Provide the (X, Y) coordinate of the cell's center where the given text is located.  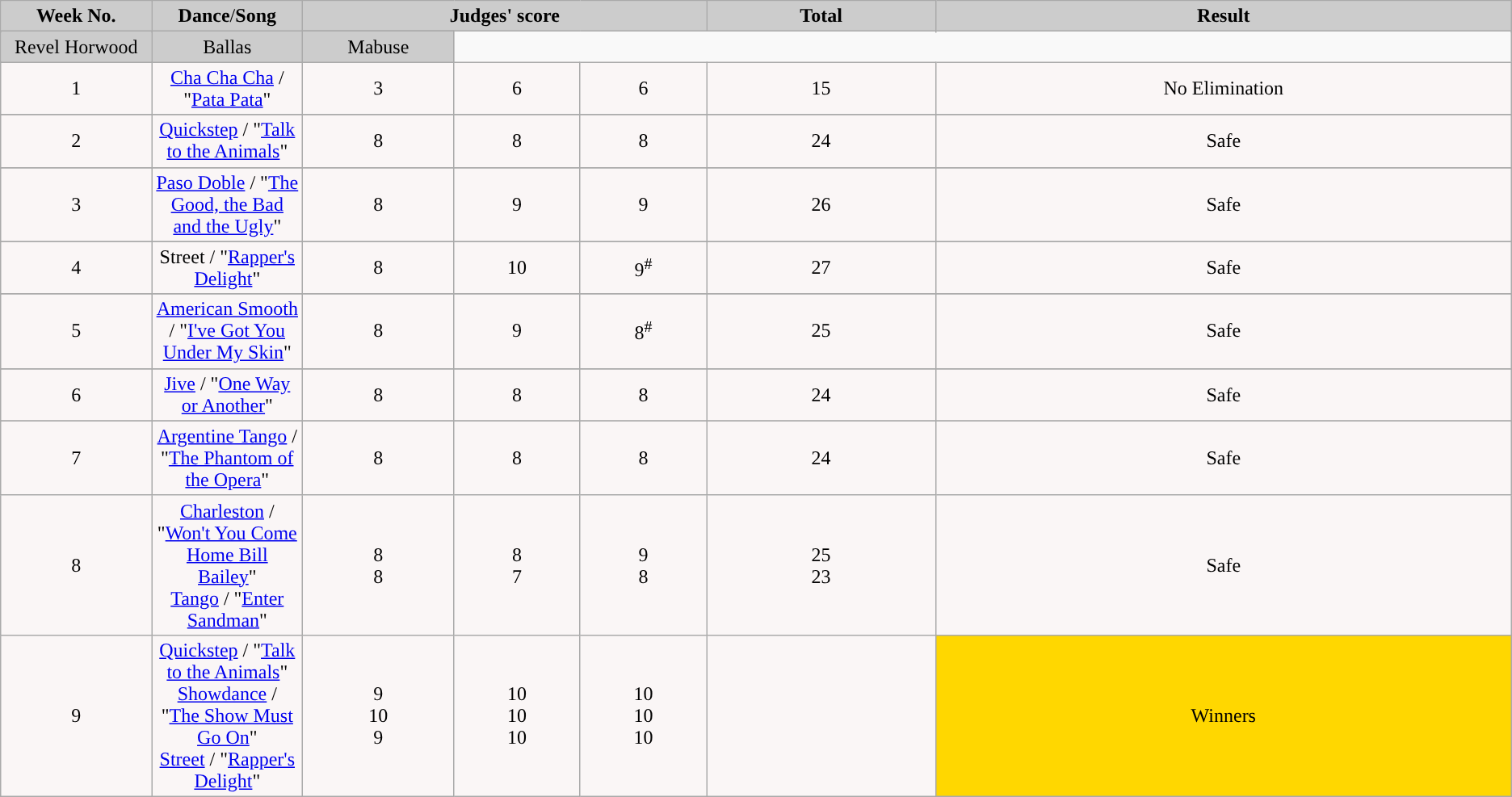
Ballas (228, 47)
Judges' score (505, 16)
Quickstep / "Talk to the Animals"Showdance / "The Show Must Go On"Street / "Rapper's Delight" (228, 715)
7 (76, 458)
15 (821, 89)
Quickstep / "Talk to the Animals" (228, 141)
Dance/Song (228, 16)
4 (76, 268)
Revel Horwood (76, 47)
2523 (821, 565)
87 (517, 565)
Cha Cha Cha / "Pata Pata" (228, 89)
25 (821, 331)
1 (76, 89)
Charleston / "Won't You Come Home Bill Bailey"Tango / "Enter Sandman" (228, 565)
10 (517, 268)
26 (821, 204)
9109 (378, 715)
8# (643, 331)
Winners (1223, 715)
Total (821, 16)
5 (76, 331)
Argentine Tango / "The Phantom of the Opera" (228, 458)
2 (76, 141)
98 (643, 565)
88 (378, 565)
Mabuse (378, 47)
Jive / "One Way or Another" (228, 394)
Result (1223, 16)
27 (821, 268)
9# (643, 268)
American Smooth / "I've Got You Under My Skin" (228, 331)
Paso Doble / "The Good, the Bad and the Ugly" (228, 204)
No Elimination (1223, 89)
Week No. (76, 16)
Street / "Rapper's Delight" (228, 268)
